From the cell containing the given text, extract its center point as (X, Y) coordinate. 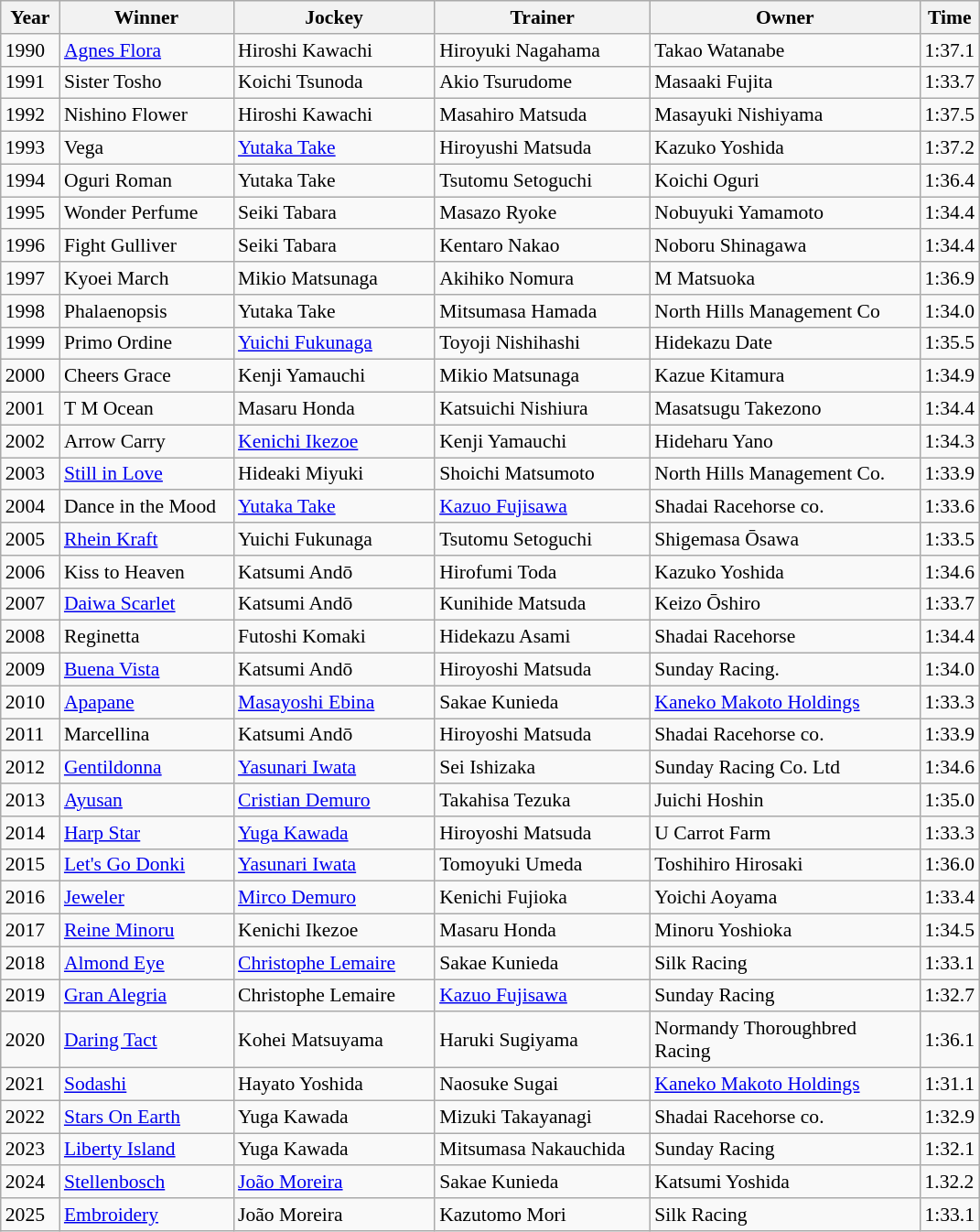
North Hills Management Co (785, 311)
Kentaro Nakao (542, 246)
1:36.9 (950, 278)
Wonder Perfume (146, 213)
Primo Ordine (146, 343)
Daring Tact (146, 1040)
1:32.9 (950, 1117)
Shoichi Matsumoto (542, 474)
Agnes Flora (146, 50)
Koichi Tsunoda (334, 82)
Kyoei March (146, 278)
Hidekazu Asami (542, 637)
Toshihiro Hirosaki (785, 865)
2023 (30, 1150)
Harp Star (146, 833)
Masayoshi Ebina (334, 702)
Reginetta (146, 637)
1:34.3 (950, 441)
1:34.9 (950, 376)
Marcellina (146, 735)
2011 (30, 735)
2015 (30, 865)
Hideharu Yano (785, 441)
Hiroyuki Nagahama (542, 50)
Katsumi Yoshida (785, 1183)
Hidekazu Date (785, 343)
2020 (30, 1040)
1:37.2 (950, 148)
Oguri Roman (146, 180)
Stars On Earth (146, 1117)
Yoichi Aoyama (785, 898)
Shadai Racehorse (785, 637)
Kenichi Fujioka (542, 898)
2009 (30, 670)
Mitsumasa Nakauchida (542, 1150)
1:35.5 (950, 343)
2005 (30, 539)
North Hills Management Co. (785, 474)
Akihiko Nomura (542, 278)
Winner (146, 17)
2002 (30, 441)
Year (30, 17)
Normandy Thoroughbred Racing (785, 1040)
Gentildonna (146, 768)
Vega (146, 148)
Kazutomo Mori (542, 1215)
Juichi Hoshin (785, 800)
M Matsuoka (785, 278)
Rhein Kraft (146, 539)
Ayusan (146, 800)
Jeweler (146, 898)
Reine Minoru (146, 931)
Still in Love (146, 474)
2022 (30, 1117)
Trainer (542, 17)
2025 (30, 1215)
1995 (30, 213)
2012 (30, 768)
Kiss to Heaven (146, 572)
1:34.5 (950, 931)
1:32.7 (950, 996)
1:33.5 (950, 539)
Time (950, 17)
1998 (30, 311)
2010 (30, 702)
Tomoyuki Umeda (542, 865)
Toyoji Nishihashi (542, 343)
Koichi Oguri (785, 180)
Arrow Carry (146, 441)
1.32.2 (950, 1183)
Katsuichi Nishiura (542, 409)
2003 (30, 474)
Mirco Demuro (334, 898)
Mitsumasa Hamada (542, 311)
2006 (30, 572)
U Carrot Farm (785, 833)
1994 (30, 180)
Masaaki Fujita (785, 82)
Mizuki Takayanagi (542, 1117)
Apapane (146, 702)
2018 (30, 963)
Futoshi Komaki (334, 637)
Nobuyuki Yamamoto (785, 213)
2021 (30, 1085)
2014 (30, 833)
Embroidery (146, 1215)
Liberty Island (146, 1150)
Stellenbosch (146, 1183)
Sei Ishizaka (542, 768)
1:36.4 (950, 180)
2019 (30, 996)
2016 (30, 898)
Sodashi (146, 1085)
Hiroyushi Matsuda (542, 148)
1:37.1 (950, 50)
Buena Vista (146, 670)
1999 (30, 343)
2007 (30, 604)
Takahisa Tezuka (542, 800)
Sunday Racing Co. Ltd (785, 768)
1997 (30, 278)
Daiwa Scarlet (146, 604)
Naosuke Sugai (542, 1085)
Dance in the Mood (146, 507)
Hirofumi Toda (542, 572)
Masayuki Nishiyama (785, 115)
Cristian Demuro (334, 800)
Jockey (334, 17)
1:35.0 (950, 800)
Fight Gulliver (146, 246)
Cheers Grace (146, 376)
Sister Tosho (146, 82)
1990 (30, 50)
2000 (30, 376)
1:33.6 (950, 507)
Gran Alegria (146, 996)
Hideaki Miyuki (334, 474)
T M Ocean (146, 409)
1:33.4 (950, 898)
Nishino Flower (146, 115)
Sunday Racing. (785, 670)
Keizo Ōshiro (785, 604)
Masatsugu Takezono (785, 409)
1996 (30, 246)
Minoru Yoshioka (785, 931)
Kohei Matsuyama (334, 1040)
Haruki Sugiyama (542, 1040)
Owner (785, 17)
Masahiro Matsuda (542, 115)
1:36.0 (950, 865)
1:36.1 (950, 1040)
2008 (30, 637)
Takao Watanabe (785, 50)
1:31.1 (950, 1085)
Masazo Ryoke (542, 213)
1991 (30, 82)
Hayato Yoshida (334, 1085)
2001 (30, 409)
Almond Eye (146, 963)
2013 (30, 800)
Kazue Kitamura (785, 376)
Noboru Shinagawa (785, 246)
2004 (30, 507)
1:37.5 (950, 115)
Phalaenopsis (146, 311)
1993 (30, 148)
Shigemasa Ōsawa (785, 539)
1992 (30, 115)
2024 (30, 1183)
1:32.1 (950, 1150)
2017 (30, 931)
Kunihide Matsuda (542, 604)
Akio Tsurudome (542, 82)
Let's Go Donki (146, 865)
